Return the (x, y) coordinate for the center point of the cell that contains the specified text.  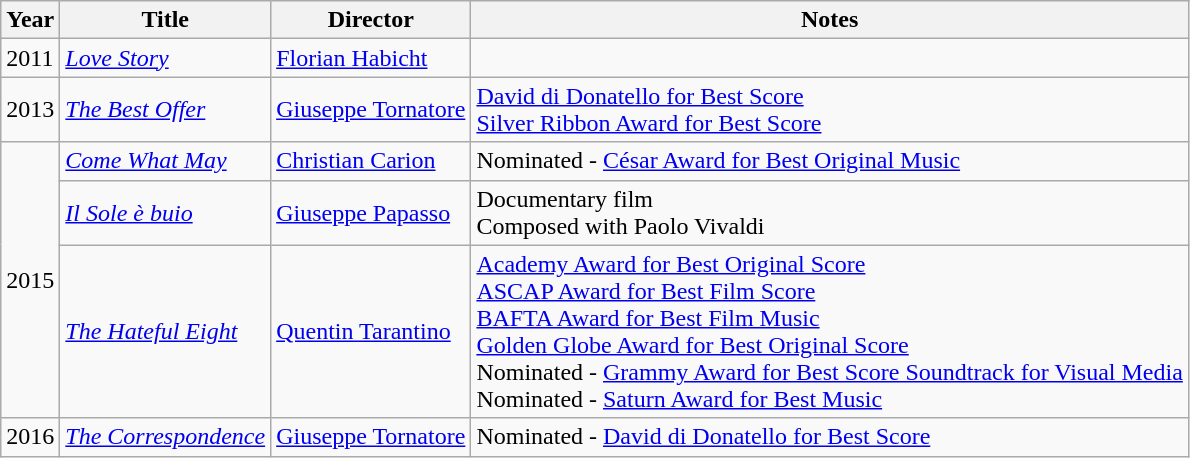
The Correspondence (166, 437)
Quentin Tarantino (371, 332)
Love Story (166, 58)
2016 (30, 437)
The Hateful Eight (166, 332)
Nominated - César Award for Best Original Music (830, 161)
Documentary filmComposed with Paolo Vivaldi (830, 212)
Il Sole è buio (166, 212)
2013 (30, 110)
Title (166, 20)
Giuseppe Papasso (371, 212)
2011 (30, 58)
David di Donatello for Best ScoreSilver Ribbon Award for Best Score (830, 110)
2015 (30, 280)
Director (371, 20)
Christian Carion (371, 161)
Notes (830, 20)
Nominated - David di Donatello for Best Score (830, 437)
The Best Offer (166, 110)
Come What May (166, 161)
Florian Habicht (371, 58)
Year (30, 20)
